Output the (X, Y) coordinate of the center of the cell containing the given text.  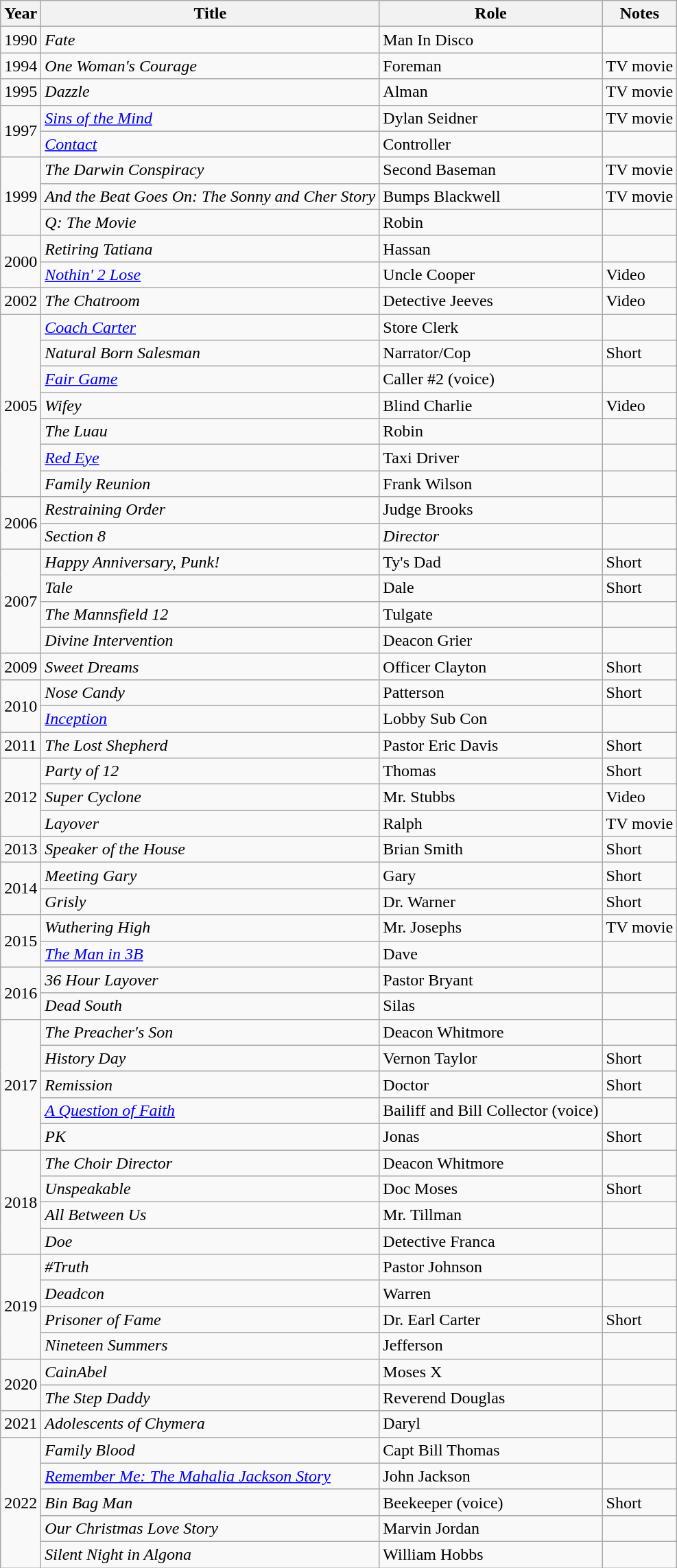
The Preacher's Son (210, 1032)
Notes (639, 14)
The Man in 3B (210, 954)
The Step Daddy (210, 1398)
Caller #2 (voice) (491, 379)
Retiring Tatiana (210, 248)
And the Beat Goes On: The Sonny and Cher Story (210, 196)
A Question of Faith (210, 1110)
Controller (491, 144)
Prisoner of Fame (210, 1320)
Section 8 (210, 536)
Thomas (491, 771)
One Woman's Courage (210, 66)
#Truth (210, 1267)
All Between Us (210, 1215)
Second Baseman (491, 170)
Layover (210, 823)
Lobby Sub Con (491, 718)
Our Christmas Love Story (210, 1528)
Man In Disco (491, 40)
Remission (210, 1084)
Party of 12 (210, 771)
Happy Anniversary, Punk! (210, 562)
Hassan (491, 248)
Doctor (491, 1084)
Speaker of the House (210, 850)
Deadcon (210, 1294)
2010 (21, 705)
2020 (21, 1385)
Narrator/Cop (491, 353)
2016 (21, 993)
Adolescents of Chymera (210, 1424)
Alman (491, 92)
Warren (491, 1294)
Natural Born Salesman (210, 353)
Pastor Eric Davis (491, 745)
2022 (21, 1502)
The Darwin Conspiracy (210, 170)
Officer Clayton (491, 666)
Family Reunion (210, 484)
Q: The Movie (210, 222)
The Choir Director (210, 1163)
Mr. Josephs (491, 928)
The Luau (210, 432)
Silas (491, 1006)
Contact (210, 144)
Brian Smith (491, 850)
Wuthering High (210, 928)
1995 (21, 92)
Frank Wilson (491, 484)
Unspeakable (210, 1189)
2011 (21, 745)
2000 (21, 261)
Sweet Dreams (210, 666)
Tulgate (491, 614)
History Day (210, 1058)
Moses X (491, 1372)
2015 (21, 941)
Doc Moses (491, 1189)
2013 (21, 850)
2012 (21, 797)
Grisly (210, 902)
Title (210, 14)
2005 (21, 406)
Restraining Order (210, 510)
Nineteen Summers (210, 1346)
Pastor Bryant (491, 980)
Nothin' 2 Lose (210, 274)
Ralph (491, 823)
The Chatroom (210, 301)
2018 (21, 1202)
Dazzle (210, 92)
Remember Me: The Mahalia Jackson Story (210, 1476)
Jonas (491, 1136)
Deacon Grier (491, 640)
Wifey (210, 406)
1990 (21, 40)
Year (21, 14)
Dylan Seidner (491, 118)
Store Clerk (491, 327)
Mr. Tillman (491, 1215)
Sins of the Mind (210, 118)
2007 (21, 601)
Judge Brooks (491, 510)
2021 (21, 1424)
Tale (210, 588)
2009 (21, 666)
2014 (21, 889)
Divine Intervention (210, 640)
Bumps Blackwell (491, 196)
1999 (21, 196)
Foreman (491, 66)
Vernon Taylor (491, 1058)
Gary (491, 876)
CainAbel (210, 1372)
Taxi Driver (491, 458)
Bin Bag Man (210, 1502)
Fate (210, 40)
Super Cyclone (210, 797)
Patterson (491, 692)
Beekeeper (voice) (491, 1502)
Dr. Warner (491, 902)
2006 (21, 523)
Dave (491, 954)
Detective Franca (491, 1241)
Blind Charlie (491, 406)
Nose Candy (210, 692)
The Mannsfield 12 (210, 614)
1994 (21, 66)
Ty's Dad (491, 562)
Dr. Earl Carter (491, 1320)
Marvin Jordan (491, 1528)
Dale (491, 588)
John Jackson (491, 1476)
Fair Game (210, 379)
Uncle Cooper (491, 274)
Meeting Gary (210, 876)
Jefferson (491, 1346)
2017 (21, 1084)
Red Eye (210, 458)
1997 (21, 131)
Dead South (210, 1006)
Director (491, 536)
2002 (21, 301)
Role (491, 14)
Reverend Douglas (491, 1398)
2019 (21, 1307)
Mr. Stubbs (491, 797)
Inception (210, 718)
Pastor Johnson (491, 1267)
Bailiff and Bill Collector (voice) (491, 1110)
Daryl (491, 1424)
Detective Jeeves (491, 301)
Family Blood (210, 1450)
PK (210, 1136)
36 Hour Layover (210, 980)
The Lost Shepherd (210, 745)
William Hobbs (491, 1554)
Coach Carter (210, 327)
Silent Night in Algona (210, 1554)
Doe (210, 1241)
Capt Bill Thomas (491, 1450)
